For the text-containing cell, return its midpoint in [x, y] coordinate format. 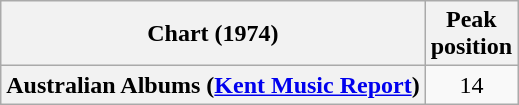
14 [471, 85]
Chart (1974) [213, 34]
Peakposition [471, 34]
Australian Albums (Kent Music Report) [213, 85]
